Return the (X, Y) coordinate for the center point of the cell that contains the specified text.  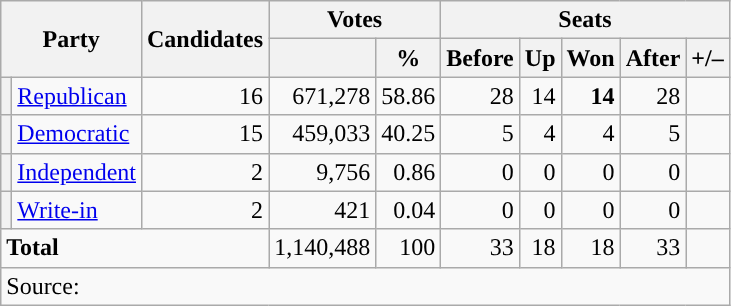
After (653, 58)
Democratic (77, 134)
58.86 (408, 96)
0.86 (408, 172)
Candidates (204, 39)
15 (204, 134)
1,140,488 (322, 248)
9,756 (322, 172)
% (408, 58)
Source: (365, 286)
+/– (708, 58)
Before (480, 58)
Won (590, 58)
Seats (586, 20)
Party (72, 39)
Independent (77, 172)
Total (135, 248)
100 (408, 248)
16 (204, 96)
459,033 (322, 134)
0.04 (408, 210)
Votes (355, 20)
Write-in (77, 210)
Up (540, 58)
Republican (77, 96)
421 (322, 210)
40.25 (408, 134)
671,278 (322, 96)
